Return (x, y) of the center of cell containing provided text 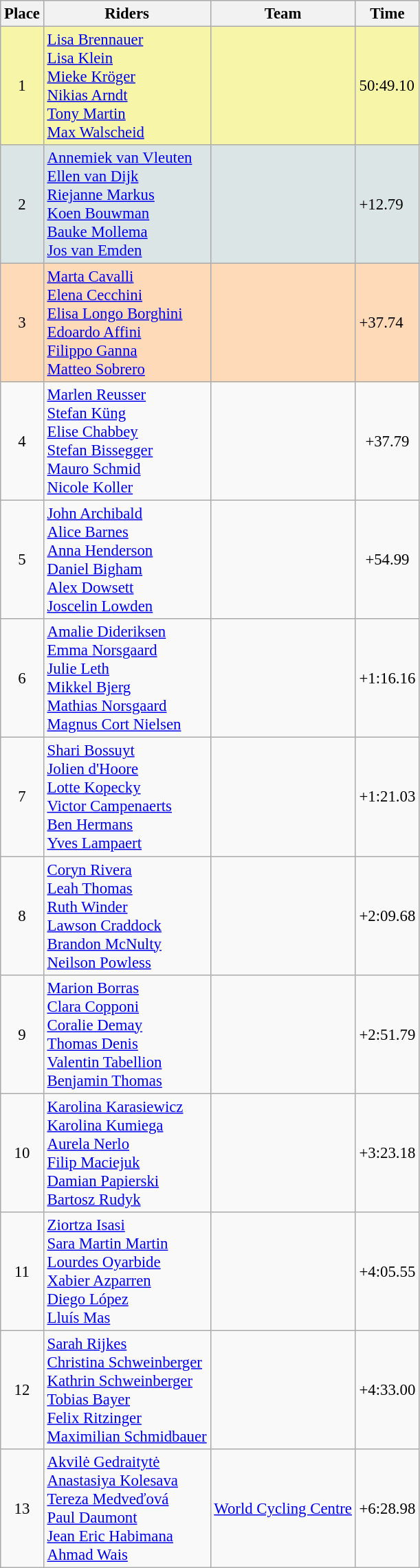
Ziortza IsasiSara Martin MartinLourdes OyarbideXabier AzparrenDiego LópezLluís Mas (126, 1271)
50:49.10 (387, 87)
Marta CavalliElena CecchiniElisa Longo BorghiniEdoardo AffiniFilippo GannaMatteo Sobrero (126, 323)
+4:05.55 (387, 1271)
5 (22, 560)
9 (22, 1034)
Lisa BrennauerLisa KleinMieke KrögerNikias ArndtTony MartinMax Walscheid (126, 87)
Riders (126, 14)
Team (283, 14)
John ArchibaldAlice BarnesAnna HendersonDaniel BighamAlex DowsettJoscelin Lowden (126, 560)
Marlen ReusserStefan KüngElise ChabbeyStefan BisseggerMauro SchmidNicole Koller (126, 441)
Coryn RiveraLeah ThomasRuth WinderLawson CraddockBrandon McNultyNeilson Powless (126, 916)
3 (22, 323)
8 (22, 916)
Marion BorrasClara CopponiCoralie DemayThomas DenisValentin TabellionBenjamin Thomas (126, 1034)
10 (22, 1152)
+3:23.18 (387, 1152)
4 (22, 441)
Time (387, 14)
+2:09.68 (387, 916)
Amalie DideriksenEmma NorsgaardJulie LethMikkel BjergMathias NorsgaardMagnus Cort Nielsen (126, 679)
6 (22, 679)
+54.99 (387, 560)
Place (22, 14)
13 (22, 1508)
+37.74 (387, 323)
11 (22, 1271)
12 (22, 1390)
Karolina KarasiewiczKarolina KumiegaAurela NerloFilip MaciejukDamian PapierskiBartosz Rudyk (126, 1152)
+37.79 (387, 441)
1 (22, 87)
7 (22, 797)
+1:21.03 (387, 797)
Akvilė Gedraitytė Anastasiya Kolesava Tereza Medveďová Paul Daumont Jean Eric Habimana Ahmad Wais (126, 1508)
Shari BossuytJolien d'HooreLotte KopeckyVictor CampenaertsBen HermansYves Lampaert (126, 797)
+1:16.16 (387, 679)
+6:28.98 (387, 1508)
+4:33.00 (387, 1390)
2 (22, 205)
Annemiek van VleutenEllen van DijkRiejanne MarkusKoen BouwmanBauke MollemaJos van Emden (126, 205)
World Cycling Centre (283, 1508)
+12.79 (387, 205)
+2:51.79 (387, 1034)
Sarah RijkesChristina SchweinbergerKathrin SchweinbergerTobias BayerFelix RitzingerMaximilian Schmidbauer (126, 1390)
